Search for the cell housing the specified text and yield its [x, y] center coordinate. 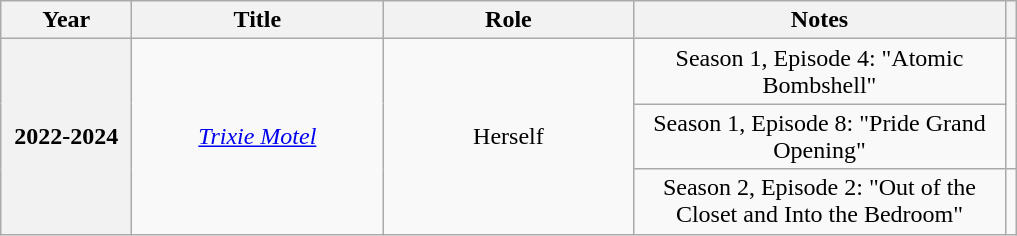
Herself [508, 136]
Trixie Motel [258, 136]
Season 1, Episode 4: "Atomic Bombshell" [820, 72]
Notes [820, 20]
2022-2024 [66, 136]
Title [258, 20]
Year [66, 20]
Season 2, Episode 2: "Out of the Closet and Into the Bedroom" [820, 202]
Season 1, Episode 8: "Pride Grand Opening" [820, 136]
Role [508, 20]
